Detect which cell encompasses the target text, then output its [X, Y] center coordinate. 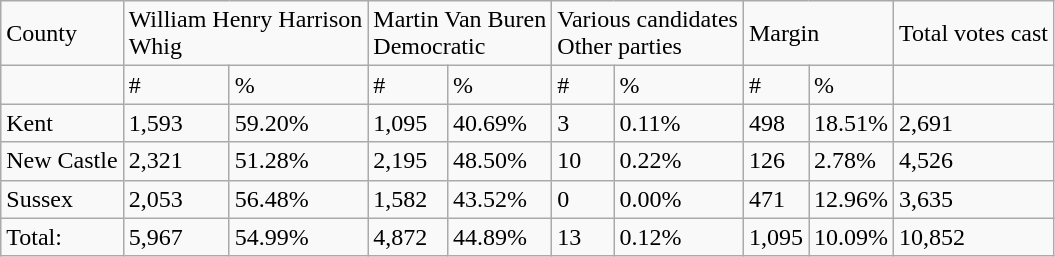
5,967 [176, 237]
54.99% [298, 237]
2,053 [176, 199]
Various candidatesOther parties [648, 34]
498 [776, 123]
471 [776, 199]
48.50% [500, 161]
Sussex [62, 199]
40.69% [500, 123]
William Henry HarrisonWhig [246, 34]
0.11% [679, 123]
10.09% [850, 237]
59.20% [298, 123]
12.96% [850, 199]
0.22% [679, 161]
2.78% [850, 161]
County [62, 34]
4,872 [408, 237]
44.89% [500, 237]
4,526 [974, 161]
18.51% [850, 123]
0.12% [679, 237]
2,691 [974, 123]
3,635 [974, 199]
0 [583, 199]
3 [583, 123]
2,195 [408, 161]
56.48% [298, 199]
10,852 [974, 237]
126 [776, 161]
51.28% [298, 161]
Margin [818, 34]
1,582 [408, 199]
43.52% [500, 199]
1,593 [176, 123]
Martin Van BurenDemocratic [460, 34]
Total votes cast [974, 34]
10 [583, 161]
0.00% [679, 199]
Kent [62, 123]
2,321 [176, 161]
13 [583, 237]
New Castle [62, 161]
Total: [62, 237]
